Capture the cell that displays the provided text and extract its (x, y) central coordinate. 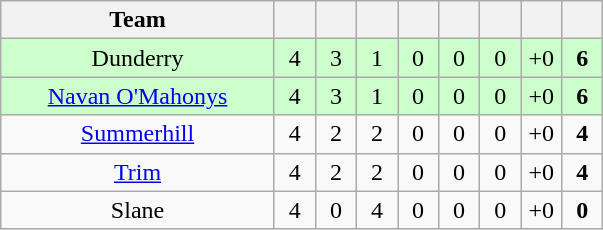
Summerhill (138, 134)
Team (138, 20)
Trim (138, 172)
Navan O'Mahonys (138, 96)
Slane (138, 210)
Dunderry (138, 58)
